From the cell containing the given text, extract its center point as (X, Y) coordinate. 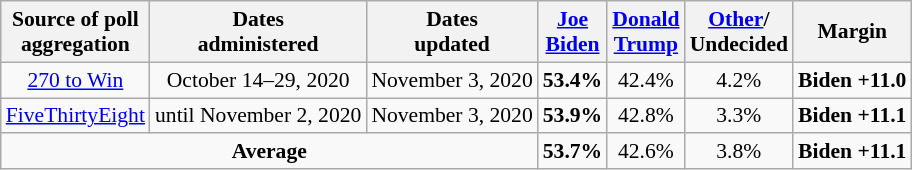
JoeBiden (572, 32)
Dates updated (452, 32)
DonaldTrump (646, 32)
October 14–29, 2020 (258, 80)
42.4% (646, 80)
53.4% (572, 80)
Margin (852, 32)
Biden +11.0 (852, 80)
42.8% (646, 116)
4.2% (739, 80)
Source of pollaggregation (76, 32)
FiveThirtyEight (76, 116)
3.3% (739, 116)
3.8% (739, 152)
53.9% (572, 116)
Other/Undecided (739, 32)
Average (270, 152)
Dates administered (258, 32)
until November 2, 2020 (258, 116)
270 to Win (76, 80)
53.7% (572, 152)
42.6% (646, 152)
